Provide the [x, y] coordinate of the cell's center where the given text is located.  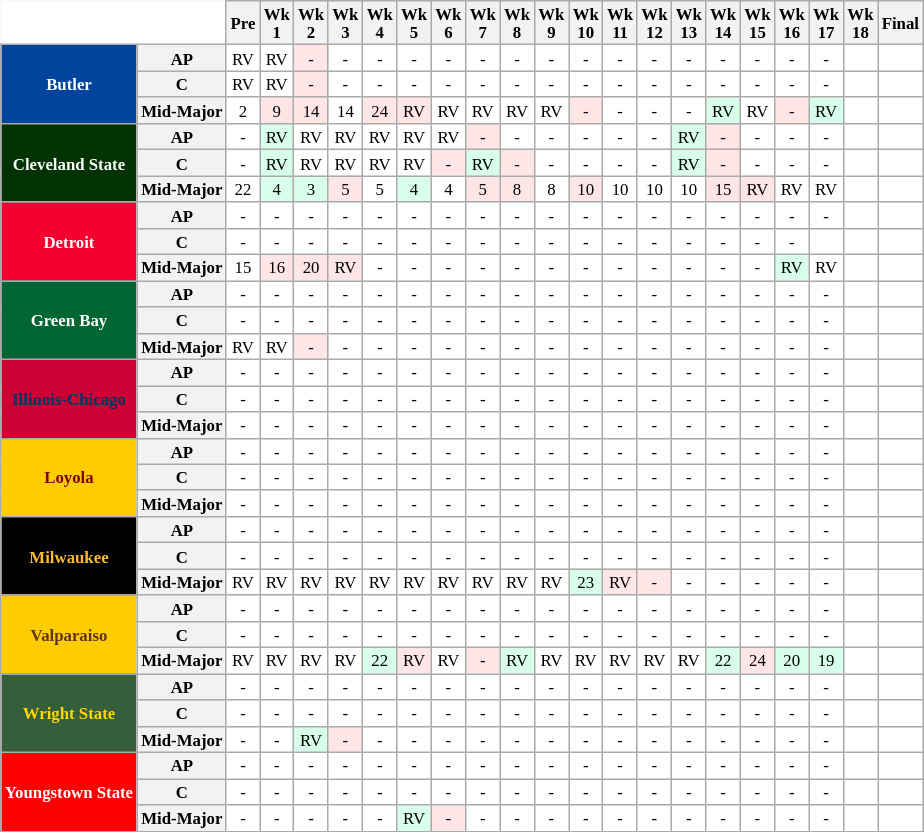
19 [826, 661]
Wk6 [448, 23]
Wk3 [345, 23]
Wk8 [517, 23]
16 [277, 268]
Valparaiso [69, 634]
Illinois-Chicago [69, 400]
Wk15 [757, 23]
23 [586, 582]
Wk13 [689, 23]
Wk11 [620, 23]
Loyola [69, 478]
Pre [242, 23]
Milwaukee [69, 556]
2 [242, 111]
Youngstown State [69, 792]
Wright State [69, 714]
Wk16 [792, 23]
Butler [69, 84]
Wk18 [860, 23]
Wk1 [277, 23]
9 [277, 111]
Detroit [69, 242]
Wk12 [654, 23]
Wk10 [586, 23]
Final [901, 23]
Cleveland State [69, 164]
Wk5 [414, 23]
Wk14 [723, 23]
Wk2 [311, 23]
Wk7 [483, 23]
Green Bay [69, 320]
Wk17 [826, 23]
Wk4 [380, 23]
3 [311, 189]
Wk9 [551, 23]
